Search for the cell housing the specified text and yield its [x, y] center coordinate. 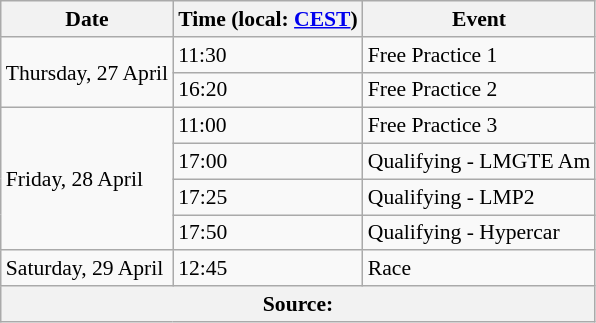
Source: [298, 304]
Thursday, 27 April [87, 72]
12:45 [268, 269]
Event [480, 19]
16:20 [268, 90]
Friday, 28 April [87, 179]
17:50 [268, 233]
Qualifying - LMP2 [480, 197]
Free Practice 1 [480, 55]
11:30 [268, 55]
Free Practice 2 [480, 90]
17:00 [268, 162]
Time (local: CEST) [268, 19]
Free Practice 3 [480, 126]
Date [87, 19]
Qualifying - LMGTE Am [480, 162]
Saturday, 29 April [87, 269]
17:25 [268, 197]
Qualifying - Hypercar [480, 233]
11:00 [268, 126]
Race [480, 269]
